Output the [X, Y] coordinate of the center of the cell containing the given text.  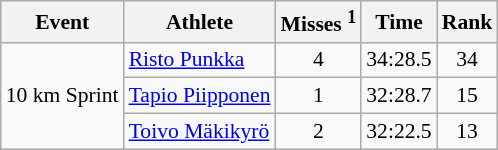
Time [398, 22]
32:22.5 [398, 132]
Toivo Mäkikyrö [200, 132]
Misses 1 [319, 22]
Risto Punkka [200, 60]
34 [468, 60]
Event [62, 22]
2 [319, 132]
Rank [468, 22]
1 [319, 96]
34:28.5 [398, 60]
4 [319, 60]
Athlete [200, 22]
13 [468, 132]
15 [468, 96]
10 km Sprint [62, 96]
32:28.7 [398, 96]
Tapio Piipponen [200, 96]
